Output the [x, y] coordinate of the center of the cell containing the given text.  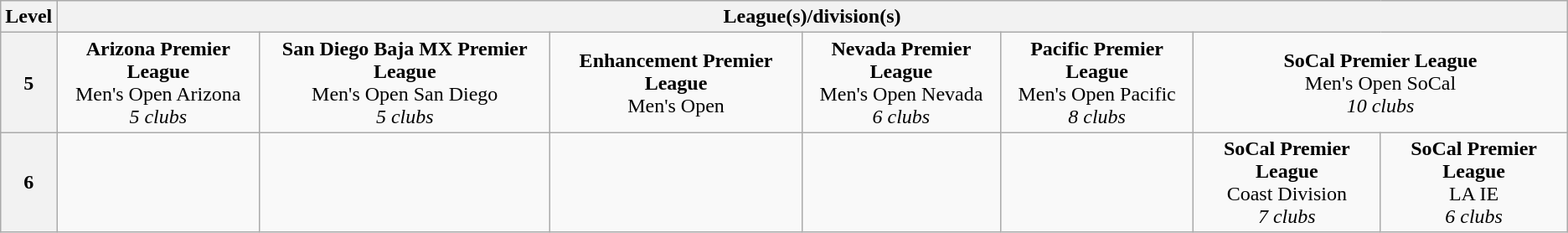
San Diego Baja MX Premier LeagueMen's Open San Diego5 clubs [405, 82]
Level [28, 17]
Pacific Premier LeagueMen's Open Pacific8 clubs [1096, 82]
SoCal Premier LeagueMen's Open SoCal10 clubs [1380, 82]
Enhancement Premier LeagueMen's Open [676, 82]
Arizona Premier LeagueMen's Open Arizona5 clubs [158, 82]
5 [28, 82]
6 [28, 183]
Nevada Premier LeagueMen's Open Nevada6 clubs [901, 82]
League(s)/division(s) [812, 17]
SoCal Premier LeagueLA IE6 clubs [1474, 183]
SoCal Premier LeagueCoast Division7 clubs [1287, 183]
